Return the (X, Y) coordinate for the center point of the cell that contains the specified text.  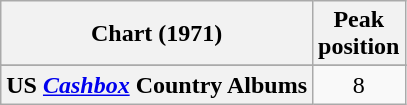
Peakposition (359, 34)
US Cashbox Country Albums (157, 85)
8 (359, 85)
Chart (1971) (157, 34)
